Output the [X, Y] coordinate of the center of the cell containing the given text.  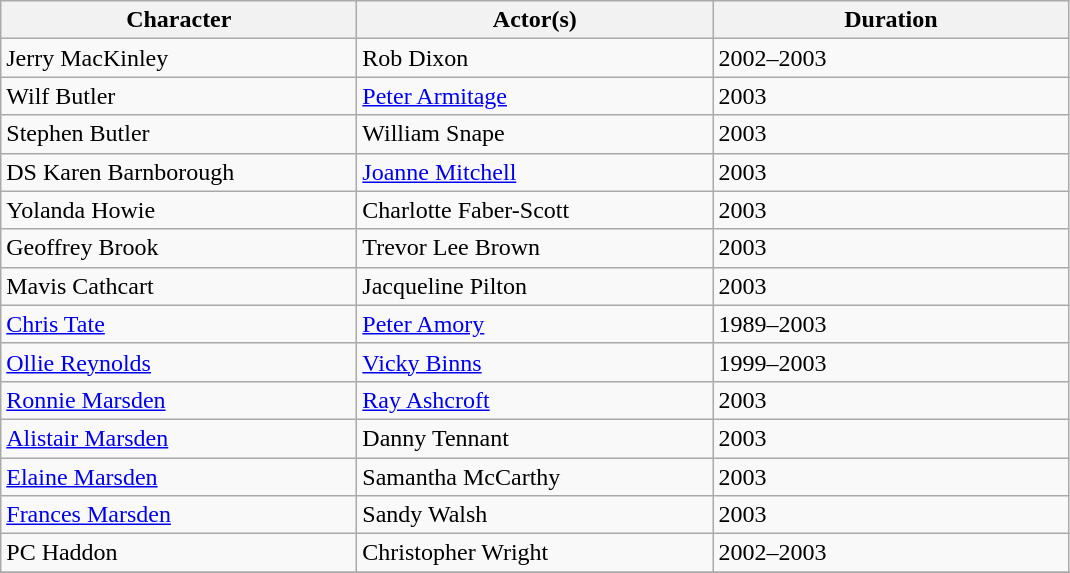
Jacqueline Pilton [535, 286]
Christopher Wright [535, 553]
Chris Tate [179, 324]
DS Karen Barnborough [179, 172]
Danny Tennant [535, 438]
Ollie Reynolds [179, 362]
Trevor Lee Brown [535, 248]
Actor(s) [535, 20]
Vicky Binns [535, 362]
William Snape [535, 134]
1989–2003 [891, 324]
Rob Dixon [535, 58]
Stephen Butler [179, 134]
Alistair Marsden [179, 438]
Samantha McCarthy [535, 477]
Yolanda Howie [179, 210]
Joanne Mitchell [535, 172]
Sandy Walsh [535, 515]
Peter Armitage [535, 96]
Jerry MacKinley [179, 58]
Geoffrey Brook [179, 248]
Character [179, 20]
PC Haddon [179, 553]
Duration [891, 20]
Ray Ashcroft [535, 400]
Ronnie Marsden [179, 400]
Frances Marsden [179, 515]
Mavis Cathcart [179, 286]
Wilf Butler [179, 96]
Peter Amory [535, 324]
Charlotte Faber-Scott [535, 210]
1999–2003 [891, 362]
Elaine Marsden [179, 477]
